Search for the cell housing the specified text and yield its (X, Y) center coordinate. 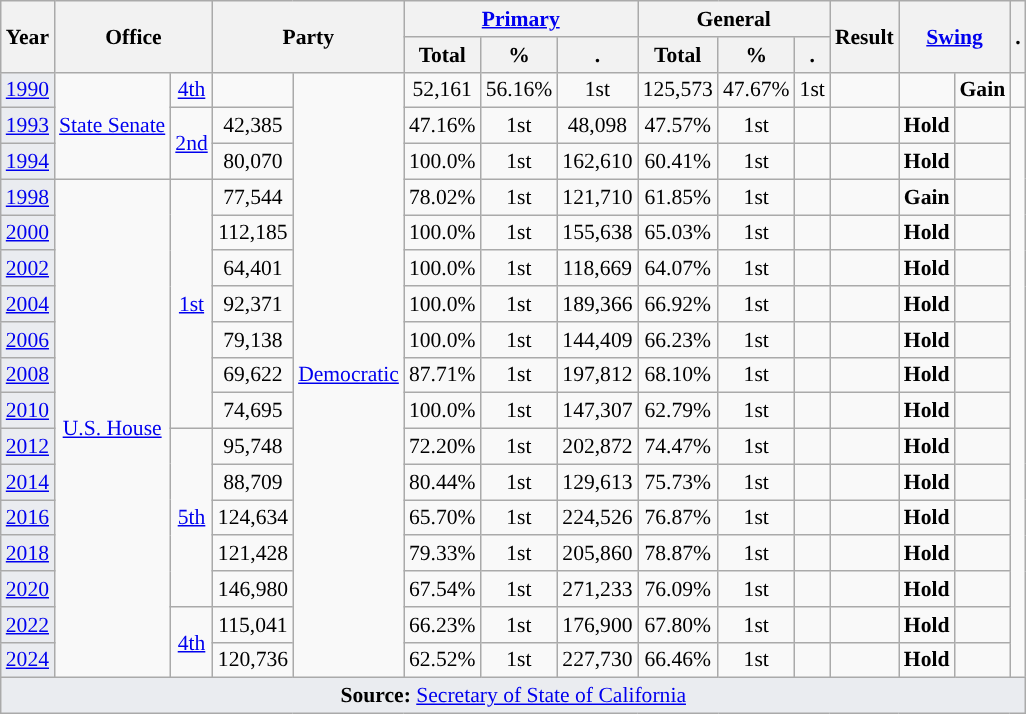
General (734, 19)
74.47% (678, 447)
61.85% (678, 197)
Primary (521, 19)
2016 (28, 518)
205,860 (597, 554)
2000 (28, 233)
76.09% (678, 589)
155,638 (597, 233)
80,070 (253, 162)
79,138 (253, 340)
2nd (192, 144)
78.87% (678, 554)
Swing (954, 36)
2020 (28, 589)
2018 (28, 554)
66.92% (678, 304)
78.02% (442, 197)
88,709 (253, 482)
79.33% (442, 554)
62.79% (678, 411)
2024 (28, 660)
77,544 (253, 197)
189,366 (597, 304)
65.70% (442, 518)
60.41% (678, 162)
124,634 (253, 518)
65.03% (678, 233)
52,161 (442, 90)
271,233 (597, 589)
95,748 (253, 447)
48,098 (597, 126)
62.52% (442, 660)
162,610 (597, 162)
Party (308, 36)
74,695 (253, 411)
2022 (28, 625)
Result (864, 36)
224,526 (597, 518)
197,812 (597, 375)
1998 (28, 197)
Source: Secretary of State of California (514, 696)
69,622 (253, 375)
1993 (28, 126)
2002 (28, 269)
176,900 (597, 625)
120,736 (253, 660)
129,613 (597, 482)
47.67% (756, 90)
66.46% (678, 660)
76.87% (678, 518)
Office (134, 36)
92,371 (253, 304)
U.S. House (112, 428)
State Senate (112, 126)
56.16% (520, 90)
1990 (28, 90)
118,669 (597, 269)
121,710 (597, 197)
2014 (28, 482)
1994 (28, 162)
67.54% (442, 589)
64,401 (253, 269)
Year (28, 36)
75.73% (678, 482)
125,573 (678, 90)
68.10% (678, 375)
2004 (28, 304)
121,428 (253, 554)
5th (192, 518)
146,980 (253, 589)
202,872 (597, 447)
72.20% (442, 447)
Democratic (348, 375)
115,041 (253, 625)
67.80% (678, 625)
47.57% (678, 126)
2006 (28, 340)
227,730 (597, 660)
147,307 (597, 411)
144,409 (597, 340)
2010 (28, 411)
87.71% (442, 375)
42,385 (253, 126)
64.07% (678, 269)
80.44% (442, 482)
47.16% (442, 126)
112,185 (253, 233)
2008 (28, 375)
2012 (28, 447)
